From the cell containing the given text, extract its center point as (X, Y) coordinate. 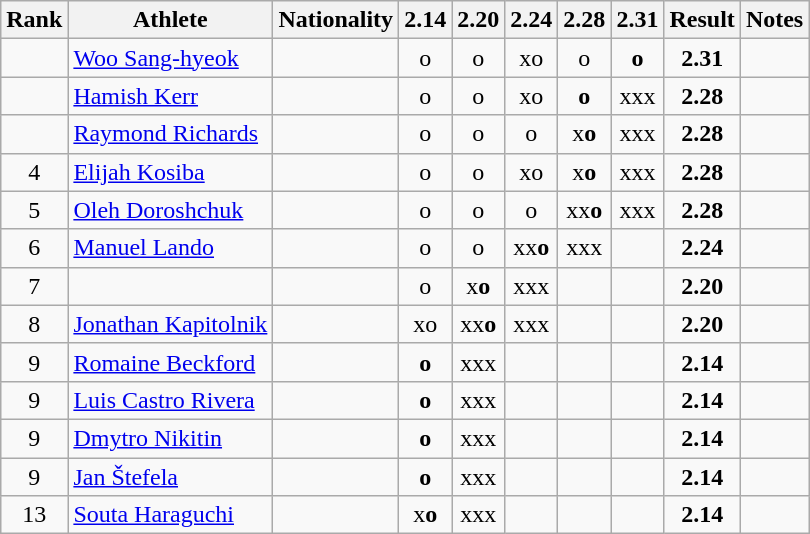
6 (34, 248)
Hamish Kerr (170, 96)
Jonathan Kapitolnik (170, 324)
Luis Castro Rivera (170, 400)
Rank (34, 20)
Manuel Lando (170, 248)
8 (34, 324)
Elijah Kosiba (170, 172)
Athlete (170, 20)
Romaine Beckford (170, 362)
Woo Sang-hyeok (170, 58)
Oleh Doroshchuk (170, 210)
Notes (774, 20)
7 (34, 286)
Dmytro Nikitin (170, 438)
Souta Haraguchi (170, 515)
Jan Štefela (170, 477)
Nationality (336, 20)
4 (34, 172)
Result (702, 20)
13 (34, 515)
5 (34, 210)
Raymond Richards (170, 134)
